Return the (x, y) coordinate for the center point of the cell that contains the specified text.  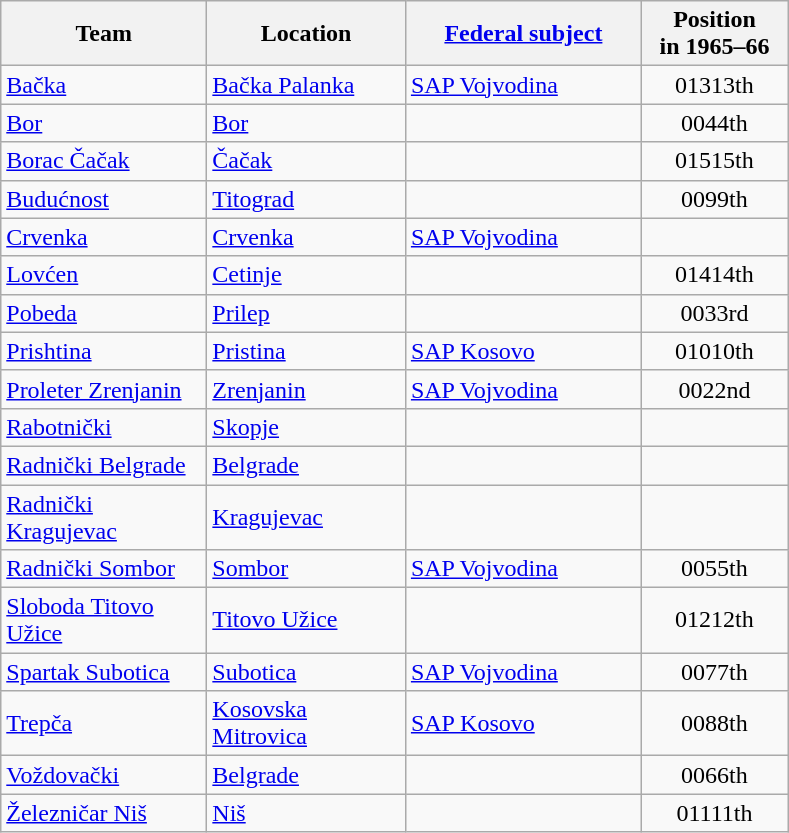
0055th (714, 569)
Location (306, 34)
0088th (714, 724)
Titovo Užice (306, 620)
Team (104, 34)
Federal subject (523, 34)
0044th (714, 123)
Skopje (306, 427)
Radnički Belgrade (104, 465)
Kosovska Mitrovica (306, 724)
Pristina (306, 351)
0099th (714, 199)
Sombor (306, 569)
Železničar Niš (104, 813)
Prishtina (104, 351)
Radnički Sombor (104, 569)
Titograd (306, 199)
Čačak (306, 161)
Kragujevac (306, 516)
Trepča (104, 724)
Pobeda (104, 313)
Zrenjanin (306, 389)
Radnički Kragujevac (104, 516)
Sloboda Titovo Užice (104, 620)
Positionin 1965–66 (714, 34)
Bačka Palanka (306, 85)
0077th (714, 672)
Borac Čačak (104, 161)
0066th (714, 775)
01010th (714, 351)
01414th (714, 275)
01212th (714, 620)
Proleter Zrenjanin (104, 389)
Budućnost (104, 199)
Spartak Subotica (104, 672)
0022nd (714, 389)
Rabotnički (104, 427)
0033rd (714, 313)
Lovćen (104, 275)
Voždovački (104, 775)
01111th (714, 813)
Prilep (306, 313)
Niš (306, 813)
Cetinje (306, 275)
Subotica (306, 672)
01313th (714, 85)
01515th (714, 161)
Bačka (104, 85)
